Detect which cell encompasses the target text, then output its [X, Y] center coordinate. 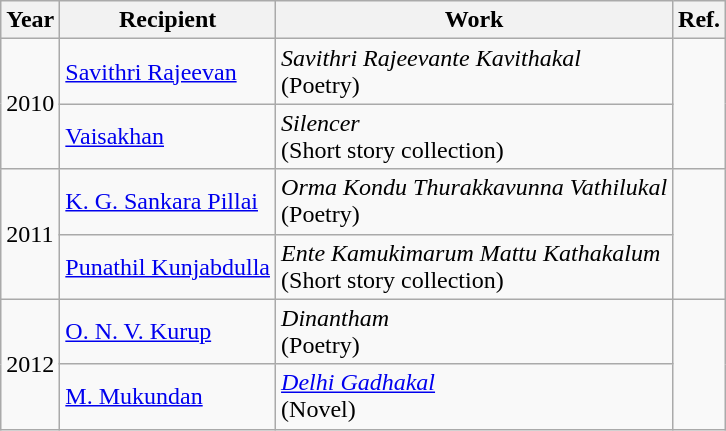
Orma Kondu Thurakkavunna Vathilukal(Poetry) [474, 202]
Silencer(Short story collection) [474, 136]
Work [474, 20]
K. G. Sankara Pillai [168, 202]
O. N. V. Kurup [168, 332]
Dinantham(Poetry) [474, 332]
2010 [30, 104]
Savithri Rajeevan [168, 72]
Punathil Kunjabdulla [168, 266]
Vaisakhan [168, 136]
2012 [30, 364]
M. Mukundan [168, 396]
2011 [30, 234]
Ref. [700, 20]
Savithri Rajeevante Kavithakal(Poetry) [474, 72]
Year [30, 20]
Recipient [168, 20]
Delhi Gadhakal(Novel) [474, 396]
Ente Kamukimarum Mattu Kathakalum(Short story collection) [474, 266]
